Return [x, y] of the center of cell containing provided text 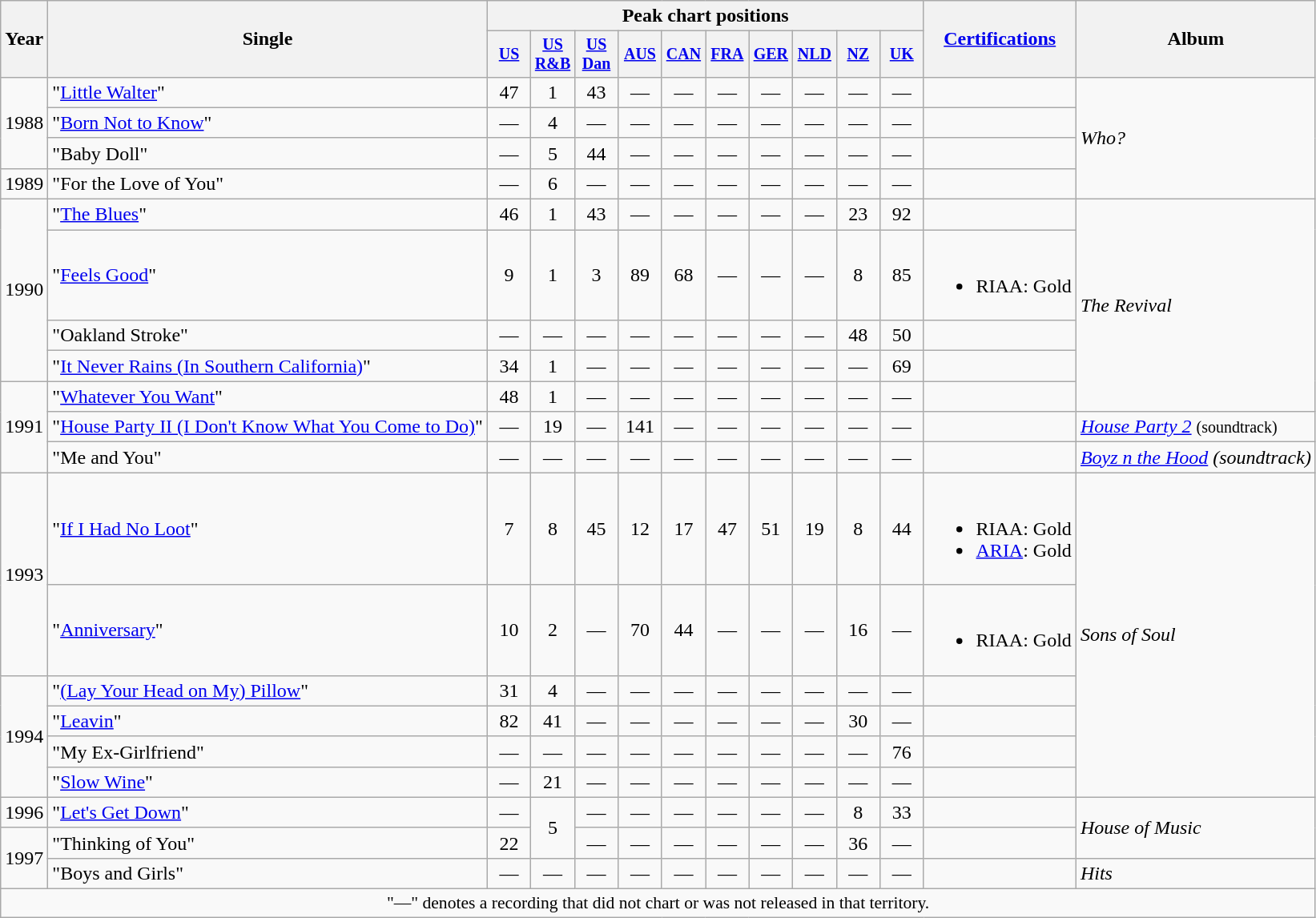
1997 [24, 858]
"My Ex-Girlfriend" [268, 751]
17 [683, 529]
House of Music [1195, 827]
36 [858, 843]
1994 [24, 736]
68 [683, 276]
3 [596, 276]
"Boys and Girls" [268, 873]
"Born Not to Know" [268, 123]
AUS [640, 54]
RIAA: GoldARIA: Gold [1000, 529]
16 [858, 630]
House Party 2 (soundtrack) [1195, 427]
70 [640, 630]
CAN [683, 54]
85 [902, 276]
Certifications [1000, 39]
"Leavin" [268, 721]
6 [553, 183]
NLD [815, 54]
Album [1195, 39]
GER [771, 54]
UK [902, 54]
Hits [1195, 873]
45 [596, 529]
"Whatever You Want" [268, 397]
"(Lay Your Head on My) Pillow" [268, 691]
1993 [24, 574]
30 [858, 721]
82 [509, 721]
US [509, 54]
"For the Love of You" [268, 183]
1991 [24, 427]
"The Blues" [268, 215]
34 [509, 366]
7 [509, 529]
"If I Had No Loot" [268, 529]
50 [902, 336]
141 [640, 427]
92 [902, 215]
FRA [727, 54]
2 [553, 630]
33 [902, 812]
"Thinking of You" [268, 843]
10 [509, 630]
"Feels Good" [268, 276]
76 [902, 751]
"House Party II (I Don't Know What You Come to Do)" [268, 427]
"Slow Wine" [268, 782]
23 [858, 215]
21 [553, 782]
1989 [24, 183]
89 [640, 276]
Boyz n the Hood (soundtrack) [1195, 457]
69 [902, 366]
1990 [24, 290]
22 [509, 843]
Who? [1195, 138]
"It Never Rains (In Southern California)" [268, 366]
1996 [24, 812]
"—" denotes a recording that did not chart or was not released in that territory. [658, 904]
"Little Walter" [268, 92]
51 [771, 529]
12 [640, 529]
Sons of Soul [1195, 634]
"Anniversary" [268, 630]
The Revival [1195, 306]
1988 [24, 123]
Peak chart positions [705, 16]
"Baby Doll" [268, 153]
46 [509, 215]
41 [553, 721]
Single [268, 39]
USR&B [553, 54]
"Oakland Stroke" [268, 336]
"Let's Get Down" [268, 812]
31 [509, 691]
NZ [858, 54]
"Me and You" [268, 457]
9 [509, 276]
Year [24, 39]
USDan [596, 54]
